Scan for the cell matching the given text and deliver its [x, y] coordinate at center. 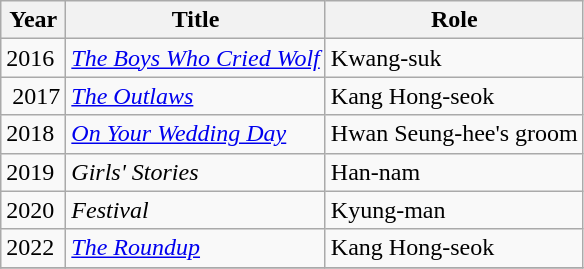
2022 [34, 248]
2016 [34, 58]
Girls' Stories [196, 172]
2020 [34, 210]
The Outlaws [196, 96]
On Your Wedding Day [196, 134]
The Roundup [196, 248]
Kwang-suk [454, 58]
Year [34, 20]
Han-nam [454, 172]
The Boys Who Cried Wolf [196, 58]
Role [454, 20]
Title [196, 20]
Hwan Seung-hee's groom [454, 134]
2018 [34, 134]
Kyung-man [454, 210]
Festival [196, 210]
2019 [34, 172]
2017 [34, 96]
